Provide the [X, Y] coordinate of the cell's center where the given text is located.  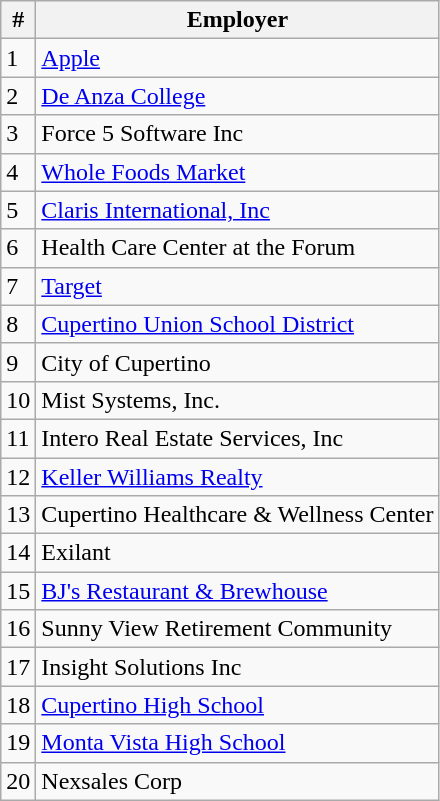
Nexsales Corp [238, 781]
14 [18, 553]
18 [18, 705]
De Anza College [238, 96]
12 [18, 477]
9 [18, 362]
Sunny View Retirement Community [238, 629]
BJ's Restaurant & Brewhouse [238, 591]
19 [18, 743]
Mist Systems, Inc. [238, 400]
Exilant [238, 553]
Target [238, 286]
Cupertino Healthcare & Wellness Center [238, 515]
1 [18, 58]
3 [18, 134]
Cupertino Union School District [238, 324]
20 [18, 781]
8 [18, 324]
Insight Solutions Inc [238, 667]
Apple [238, 58]
5 [18, 210]
Health Care Center at the Forum [238, 248]
Force 5 Software Inc [238, 134]
16 [18, 629]
Cupertino High School [238, 705]
15 [18, 591]
17 [18, 667]
13 [18, 515]
6 [18, 248]
Keller Williams Realty [238, 477]
Employer [238, 20]
11 [18, 438]
4 [18, 172]
Monta Vista High School [238, 743]
Whole Foods Market [238, 172]
Intero Real Estate Services, Inc [238, 438]
Claris International, Inc [238, 210]
# [18, 20]
City of Cupertino [238, 362]
7 [18, 286]
2 [18, 96]
10 [18, 400]
